Capture the cell that displays the provided text and extract its [X, Y] central coordinate. 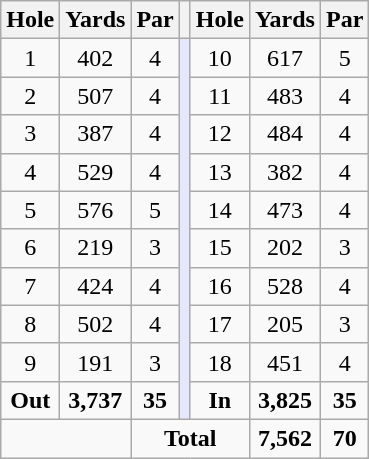
484 [284, 134]
402 [96, 58]
424 [96, 286]
205 [284, 324]
17 [220, 324]
Out [30, 400]
483 [284, 96]
3,825 [284, 400]
7,562 [284, 438]
6 [30, 248]
In [220, 400]
451 [284, 362]
10 [220, 58]
202 [284, 248]
7 [30, 286]
502 [96, 324]
528 [284, 286]
382 [284, 172]
15 [220, 248]
617 [284, 58]
3,737 [96, 400]
8 [30, 324]
507 [96, 96]
70 [344, 438]
473 [284, 210]
2 [30, 96]
16 [220, 286]
18 [220, 362]
529 [96, 172]
11 [220, 96]
191 [96, 362]
14 [220, 210]
1 [30, 58]
9 [30, 362]
576 [96, 210]
13 [220, 172]
387 [96, 134]
Total [190, 438]
219 [96, 248]
12 [220, 134]
